Find where the given text appears and provide that cell's center as [X, Y] coordinate. 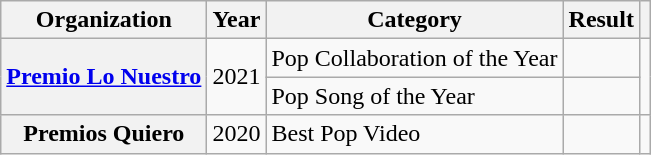
Best Pop Video [414, 134]
Year [236, 20]
Result [601, 20]
Organization [104, 20]
2020 [236, 134]
Category [414, 20]
Pop Collaboration of the Year [414, 58]
2021 [236, 77]
Pop Song of the Year [414, 96]
Premio Lo Nuestro [104, 77]
Premios Quiero [104, 134]
